Provide the (x, y) coordinate of the cell's center where the given text is located.  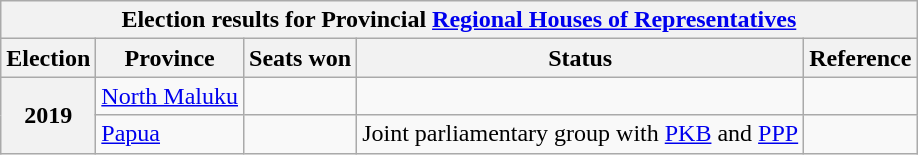
Province (170, 58)
North Maluku (170, 96)
Election results for Provincial Regional Houses of Representatives (459, 20)
Joint parliamentary group with PKB and PPP (580, 134)
Papua (170, 134)
Seats won (300, 58)
Status (580, 58)
Election (48, 58)
2019 (48, 115)
Reference (860, 58)
